Pinpoint the cell where the given text exists, returning its (X, Y) midpoint coordinate. 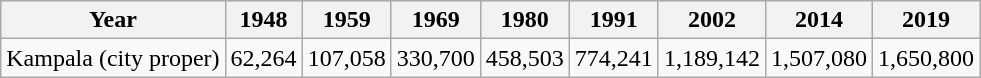
2014 (818, 20)
1959 (346, 20)
1,189,142 (712, 58)
774,241 (614, 58)
1980 (524, 20)
2002 (712, 20)
1948 (264, 20)
1969 (436, 20)
Year (113, 20)
1991 (614, 20)
Kampala (city proper) (113, 58)
1,650,800 (926, 58)
62,264 (264, 58)
330,700 (436, 58)
2019 (926, 20)
1,507,080 (818, 58)
107,058 (346, 58)
458,503 (524, 58)
